Find where the given text appears and provide that cell's center as [x, y] coordinate. 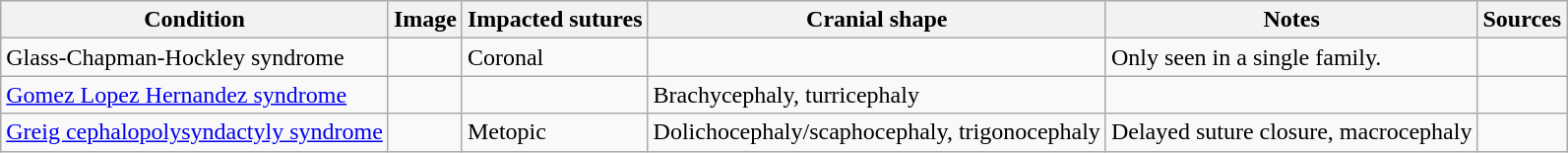
Metopic [555, 132]
Gomez Lopez Hernandez syndrome [195, 95]
Notes [1291, 20]
Greig cephalopolysyndactyly syndrome [195, 132]
Only seen in a single family. [1291, 57]
Dolichocephaly/scaphocephaly, trigonocephaly [876, 132]
Delayed suture closure, macrocephaly [1291, 132]
Brachycephaly, turricephaly [876, 95]
Cranial shape [876, 20]
Image [425, 20]
Coronal [555, 57]
Sources [1522, 20]
Glass-Chapman-Hockley syndrome [195, 57]
Impacted sutures [555, 20]
Condition [195, 20]
